Identify which cell holds the provided text, then report its [X, Y] central coordinate. 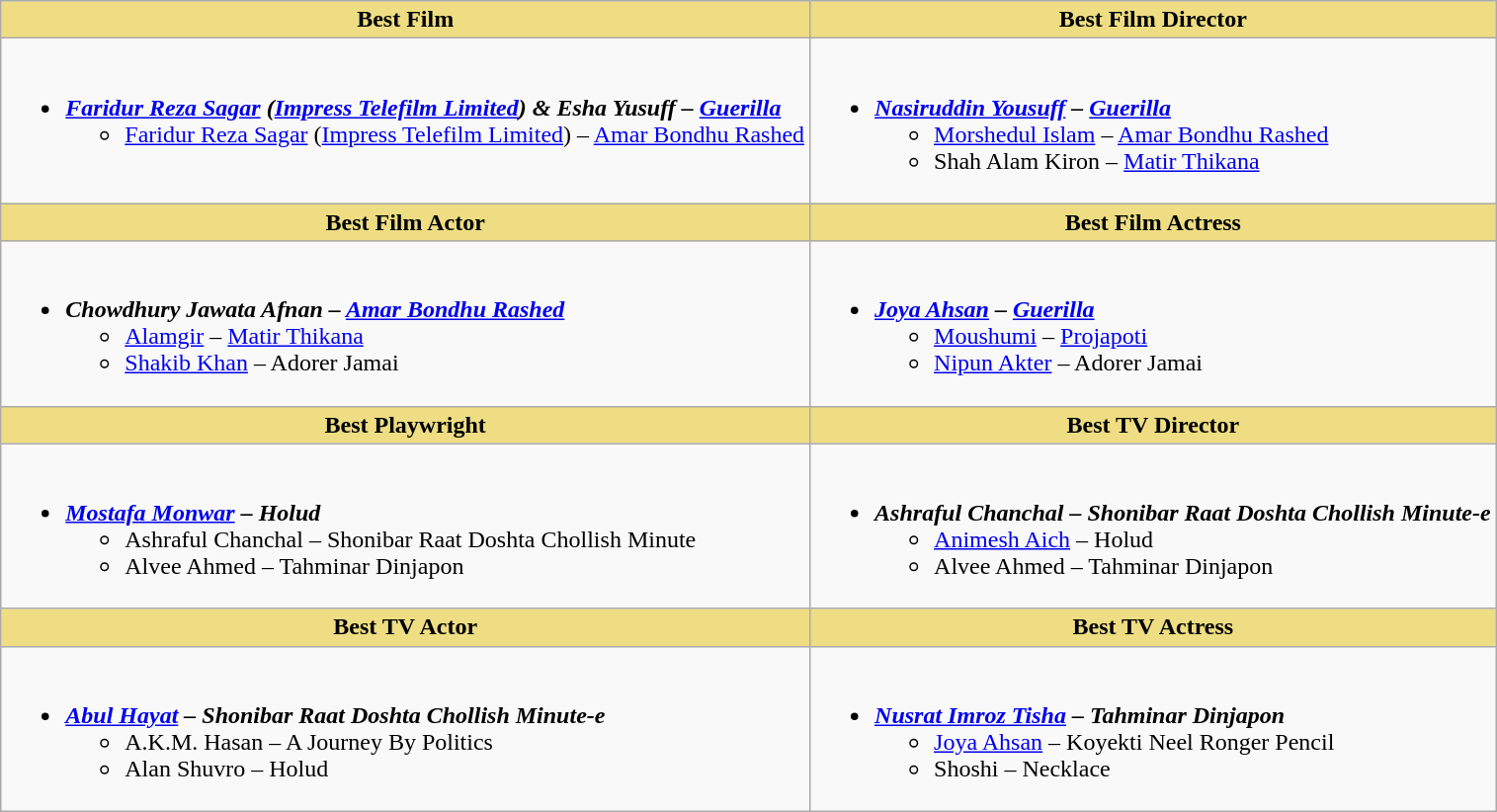
Best Film Actress [1154, 222]
Ashraful Chanchal – Shonibar Raat Doshta Chollish Minute-eAnimesh Aich – HoludAlvee Ahmed – Tahminar Dinjapon [1154, 526]
Nusrat Imroz Tisha – Tahminar DinjaponJoya Ahsan – Koyekti Neel Ronger PencilShoshi – Necklace [1154, 729]
Chowdhury Jawata Afnan – Amar Bondhu RashedAlamgir – Matir ThikanaShakib Khan – Adorer Jamai [405, 324]
Abul Hayat – Shonibar Raat Doshta Chollish Minute-eA.K.M. Hasan – A Journey By PoliticsAlan Shuvro – Holud [405, 729]
Best TV Actress [1154, 627]
Best TV Actor [405, 627]
Best Film Actor [405, 222]
Joya Ahsan – GuerillaMoushumi – ProjapotiNipun Akter – Adorer Jamai [1154, 324]
Best Film Director [1154, 20]
Best TV Director [1154, 425]
Best Playwright [405, 425]
Mostafa Monwar – HoludAshraful Chanchal – Shonibar Raat Doshta Chollish MinuteAlvee Ahmed – Tahminar Dinjapon [405, 526]
Faridur Reza Sagar (Impress Telefilm Limited) & Esha Yusuff – GuerillaFaridur Reza Sagar (Impress Telefilm Limited) – Amar Bondhu Rashed [405, 121]
Nasiruddin Yousuff – GuerillaMorshedul Islam – Amar Bondhu RashedShah Alam Kiron – Matir Thikana [1154, 121]
Best Film [405, 20]
